Identify which cell holds the provided text, then report its (x, y) central coordinate. 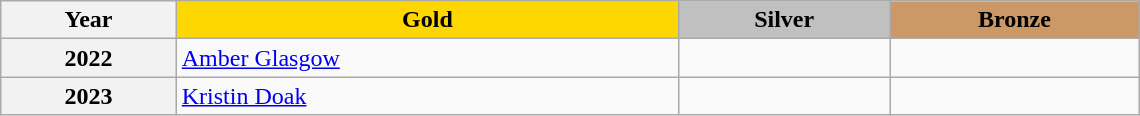
Silver (784, 20)
2023 (89, 96)
Kristin Doak (427, 96)
Bronze (1015, 20)
Gold (427, 20)
Year (89, 20)
2022 (89, 58)
Amber Glasgow (427, 58)
